Identify which cell holds the provided text, then report its [x, y] central coordinate. 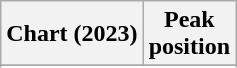
Peakposition [189, 34]
Chart (2023) [72, 34]
